Return [X, Y] of the center of cell containing provided text 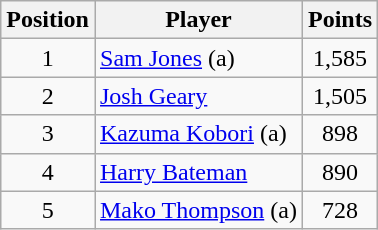
898 [340, 134]
1,585 [340, 58]
2 [48, 96]
5 [48, 210]
Mako Thompson (a) [198, 210]
728 [340, 210]
Harry Bateman [198, 172]
Points [340, 20]
Player [198, 20]
1,505 [340, 96]
Josh Geary [198, 96]
Position [48, 20]
890 [340, 172]
3 [48, 134]
Kazuma Kobori (a) [198, 134]
4 [48, 172]
Sam Jones (a) [198, 58]
1 [48, 58]
